Return the [x, y] coordinate for the center point of the cell that contains the specified text.  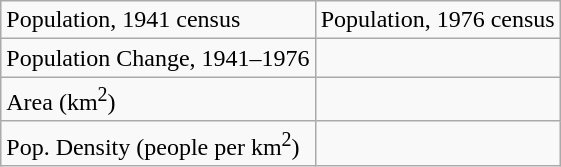
Area (km2) [158, 100]
Population, 1976 census [438, 20]
Population Change, 1941–1976 [158, 58]
Population, 1941 census [158, 20]
Pop. Density (people per km2) [158, 144]
